Pinpoint the cell where the given text exists, returning its [x, y] midpoint coordinate. 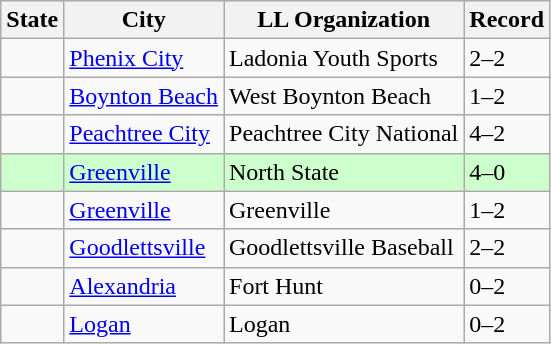
Alexandria [144, 286]
Goodlettsville Baseball [344, 248]
LL Organization [344, 20]
North State [344, 172]
Ladonia Youth Sports [344, 58]
Fort Hunt [344, 286]
Peachtree City National [344, 134]
City [144, 20]
Goodlettsville [144, 248]
Boynton Beach [144, 96]
Peachtree City [144, 134]
4–2 [507, 134]
Record [507, 20]
West Boynton Beach [344, 96]
4–0 [507, 172]
State [32, 20]
Phenix City [144, 58]
